For the text-containing cell, return its midpoint in [X, Y] coordinate format. 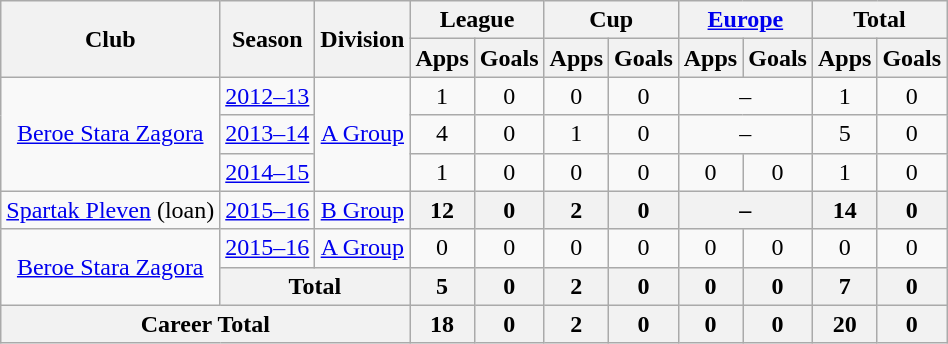
Spartak Pleven (loan) [110, 210]
Cup [611, 20]
12 [442, 210]
18 [442, 324]
Division [362, 39]
Europe [745, 20]
Career Total [206, 324]
Club [110, 39]
League [477, 20]
20 [844, 324]
7 [844, 286]
B Group [362, 210]
2014–15 [268, 172]
2012–13 [268, 96]
4 [442, 134]
Season [268, 39]
2013–14 [268, 134]
14 [844, 210]
